Capture the cell that displays the provided text and extract its (X, Y) central coordinate. 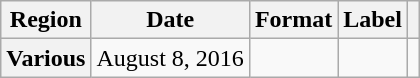
Region (46, 20)
August 8, 2016 (170, 58)
Format (293, 20)
Date (170, 20)
Label (373, 20)
Various (46, 58)
